Pinpoint the cell where the given text exists, returning its [x, y] midpoint coordinate. 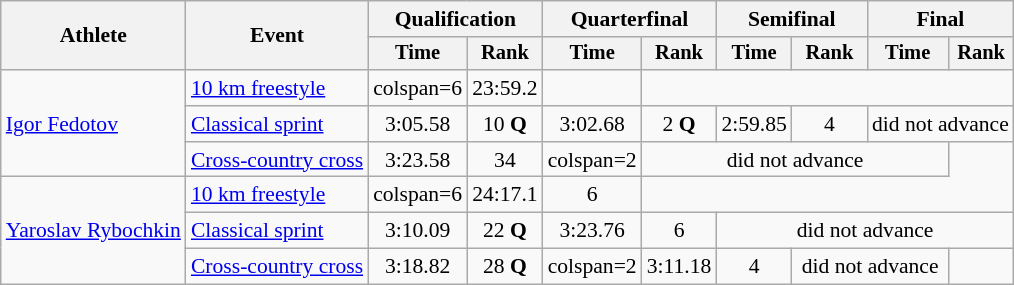
3:10.09 [418, 231]
3:18.82 [418, 267]
2:59.85 [754, 124]
3:11.18 [680, 267]
Event [277, 36]
28 Q [504, 267]
Igor Fedotov [94, 124]
24:17.1 [504, 195]
3:02.68 [592, 124]
34 [504, 160]
Qualification [456, 19]
23:59.2 [504, 88]
10 Q [504, 124]
Athlete [94, 36]
3:23.76 [592, 231]
Quarterfinal [630, 19]
Yaroslav Rybochkin [94, 230]
3:23.58 [418, 160]
Final [940, 19]
22 Q [504, 231]
2 Q [680, 124]
3:05.58 [418, 124]
Semifinal [792, 19]
